Extract the [x, y] coordinate from the center of the cell holding the provided text.  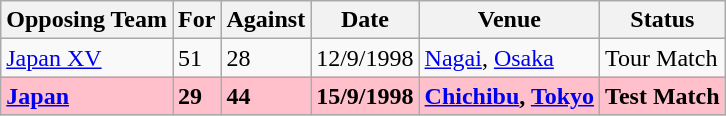
Nagai, Osaka [510, 58]
Japan XV [87, 58]
51 [197, 58]
Opposing Team [87, 20]
Venue [510, 20]
Chichibu, Tokyo [510, 96]
28 [266, 58]
Japan [87, 96]
Against [266, 20]
Status [663, 20]
15/9/1998 [365, 96]
For [197, 20]
Date [365, 20]
29 [197, 96]
Tour Match [663, 58]
12/9/1998 [365, 58]
44 [266, 96]
Test Match [663, 96]
